Return the (x, y) coordinate for the center point of the cell that contains the specified text.  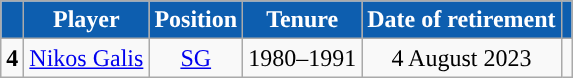
SG (196, 58)
Tenure (302, 20)
Date of retirement (462, 20)
Nikos Galis (86, 58)
1980–1991 (302, 58)
4 (12, 58)
4 August 2023 (462, 58)
Player (86, 20)
Position (196, 20)
